Pinpoint the cell where the given text exists, returning its [X, Y] midpoint coordinate. 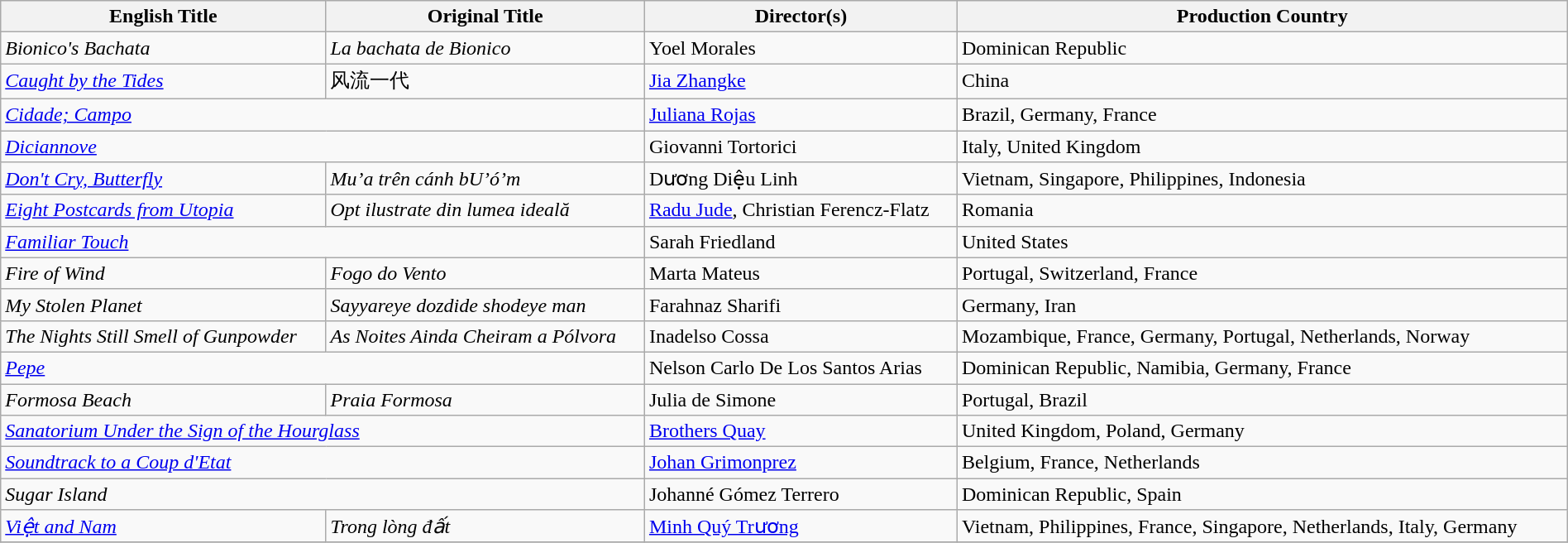
Radu Jude, Christian Ferencz-Flatz [801, 210]
Việt and Nam [164, 526]
Brothers Quay [801, 431]
Romania [1262, 210]
United Kingdom, Poland, Germany [1262, 431]
Jia Zhangke [801, 81]
Opt ilustrate din lumea ideală [485, 210]
Minh Quý Trương [801, 526]
Yoel Morales [801, 48]
Original Title [485, 17]
Praia Formosa [485, 400]
Eight Postcards from Utopia [164, 210]
Mozambique, France, Germany, Portugal, Netherlands, Norway [1262, 336]
Familiar Touch [323, 242]
Sugar Island [323, 494]
风流一代 [485, 81]
Don't Cry, Butterfly [164, 179]
Mu’a trên cánh bU’ó’m [485, 179]
United States [1262, 242]
Italy, United Kingdom [1262, 147]
Diciannove [323, 147]
The Nights Still Smell of Gunpowder [164, 336]
Johanné Gómez Terrero [801, 494]
Germany, Iran [1262, 305]
Sayyareye dozdide shodeye man [485, 305]
Belgium, France, Netherlands [1262, 463]
Portugal, Switzerland, France [1262, 273]
Fire of Wind [164, 273]
Caught by the Tides [164, 81]
Julia de Simone [801, 400]
Fogo do Vento [485, 273]
China [1262, 81]
Portugal, Brazil [1262, 400]
Giovanni Tortorici [801, 147]
My Stolen Planet [164, 305]
Director(s) [801, 17]
Trong lòng đất [485, 526]
Bionico's Bachata [164, 48]
Dominican Republic [1262, 48]
Formosa Beach [164, 400]
As Noites Ainda Cheiram a Pólvora [485, 336]
Pepe [323, 368]
Sarah Friedland [801, 242]
Nelson Carlo De Los Santos Arias [801, 368]
Vietnam, Singapore, Philippines, Indonesia [1262, 179]
Dương Diệu Linh [801, 179]
Sanatorium Under the Sign of the Hourglass [323, 431]
Inadelso Cossa [801, 336]
Dominican Republic, Spain [1262, 494]
Johan Grimonprez [801, 463]
Juliana Rojas [801, 114]
Cidade; Campo [323, 114]
Marta Mateus [801, 273]
Farahnaz Sharifi [801, 305]
English Title [164, 17]
La bachata de Bionico [485, 48]
Vietnam, Philippines, France, Singapore, Netherlands, Italy, Germany [1262, 526]
Soundtrack to a Coup d'Etat [323, 463]
Dominican Republic, Namibia, Germany, France [1262, 368]
Production Country [1262, 17]
Brazil, Germany, France [1262, 114]
